Search for the cell housing the specified text and yield its (X, Y) center coordinate. 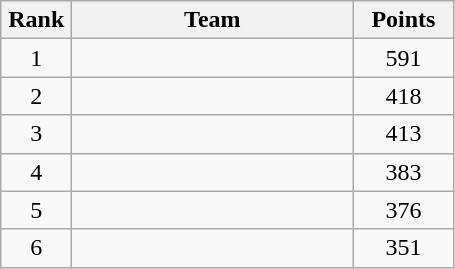
6 (36, 248)
Rank (36, 20)
351 (404, 248)
376 (404, 210)
Team (212, 20)
383 (404, 172)
418 (404, 96)
591 (404, 58)
5 (36, 210)
413 (404, 134)
2 (36, 96)
3 (36, 134)
Points (404, 20)
1 (36, 58)
4 (36, 172)
